Scan for the cell matching the given text and deliver its [X, Y] coordinate at center. 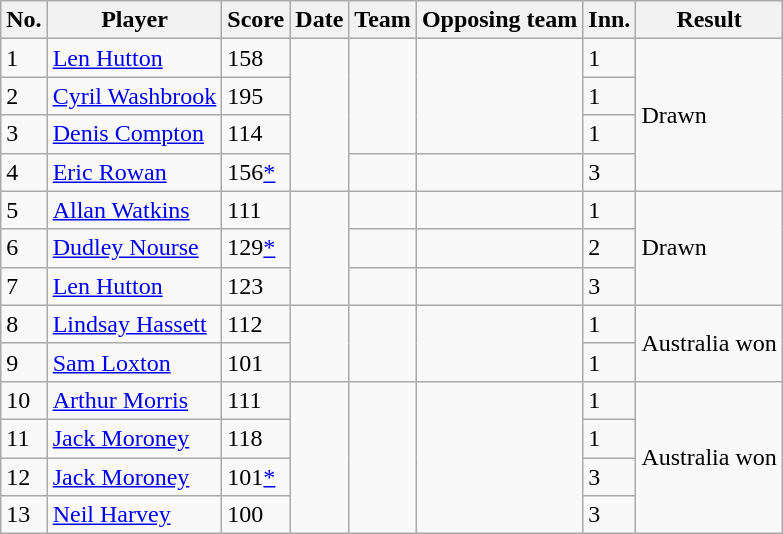
Arthur Morris [134, 400]
Cyril Washbrook [134, 96]
Opposing team [499, 20]
Neil Harvey [134, 515]
Date [320, 20]
129* [256, 248]
123 [256, 286]
Score [256, 20]
8 [24, 324]
12 [24, 477]
156* [256, 172]
112 [256, 324]
100 [256, 515]
13 [24, 515]
5 [24, 210]
7 [24, 286]
101* [256, 477]
Result [709, 20]
No. [24, 20]
Inn. [610, 20]
Eric Rowan [134, 172]
101 [256, 362]
Allan Watkins [134, 210]
Lindsay Hassett [134, 324]
Player [134, 20]
Sam Loxton [134, 362]
9 [24, 362]
118 [256, 438]
158 [256, 58]
Team [383, 20]
4 [24, 172]
6 [24, 248]
Denis Compton [134, 134]
195 [256, 96]
11 [24, 438]
114 [256, 134]
Dudley Nourse [134, 248]
10 [24, 400]
